Return [x, y] of the center of cell containing provided text 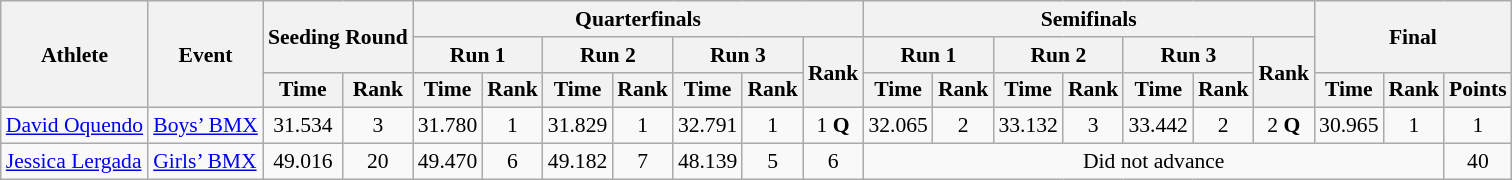
Event [206, 54]
Points [1478, 90]
7 [642, 162]
Did not advance [1154, 162]
33.442 [1158, 126]
49.470 [448, 162]
Quarterfinals [638, 19]
31.534 [303, 126]
31.780 [448, 126]
48.139 [708, 162]
Boys’ BMX [206, 126]
20 [378, 162]
5 [772, 162]
30.965 [1348, 126]
31.829 [578, 126]
Athlete [74, 54]
2 Q [1284, 126]
Seeding Round [338, 36]
David Oquendo [74, 126]
49.016 [303, 162]
32.065 [898, 126]
Semifinals [1088, 19]
1 Q [834, 126]
32.791 [708, 126]
Final [1413, 36]
Girls’ BMX [206, 162]
49.182 [578, 162]
33.132 [1028, 126]
Jessica Lergada [74, 162]
40 [1478, 162]
